Locate the cell with the specified text and output its (X, Y) center coordinate. 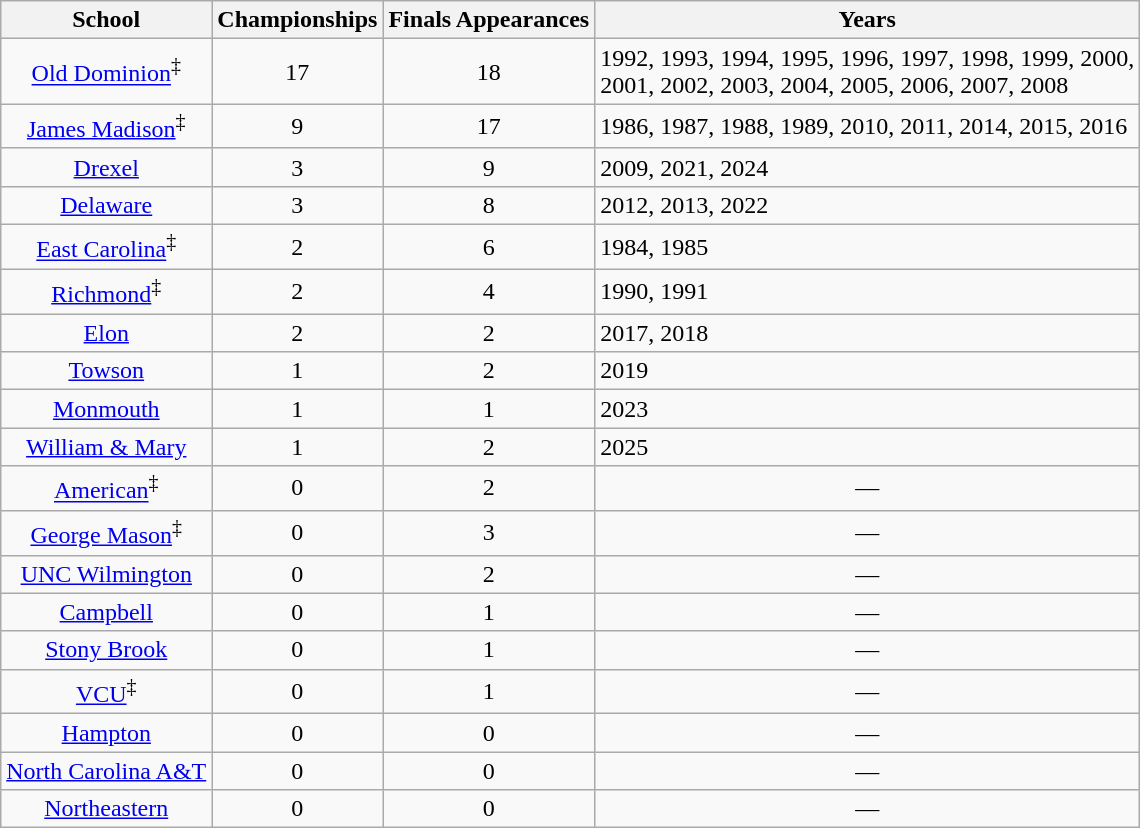
American‡ (106, 488)
1986, 1987, 1988, 1989, 2010, 2011, 2014, 2015, 2016 (868, 126)
2019 (868, 371)
Championships (298, 20)
Monmouth (106, 409)
2009, 2021, 2024 (868, 167)
UNC Wilmington (106, 574)
Richmond‡ (106, 292)
Years (868, 20)
Old Dominion‡ (106, 72)
William & Mary (106, 447)
James Madison‡ (106, 126)
Delaware (106, 205)
1984, 1985 (868, 248)
VCU‡ (106, 692)
Elon (106, 333)
6 (489, 248)
Stony Brook (106, 650)
18 (489, 72)
2025 (868, 447)
Finals Appearances (489, 20)
2012, 2013, 2022 (868, 205)
1990, 1991 (868, 292)
2023 (868, 409)
Towson (106, 371)
East Carolina‡ (106, 248)
George Mason‡ (106, 532)
4 (489, 292)
8 (489, 205)
Northeastern (106, 809)
North Carolina A&T (106, 771)
School (106, 20)
Drexel (106, 167)
Campbell (106, 612)
Hampton (106, 733)
1992, 1993, 1994, 1995, 1996, 1997, 1998, 1999, 2000, 2001, 2002, 2003, 2004, 2005, 2006, 2007, 2008 (868, 72)
2017, 2018 (868, 333)
